Output the [X, Y] coordinate of the center of the cell containing the given text.  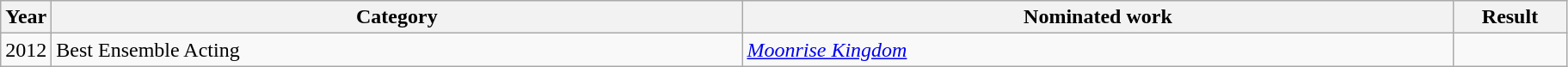
Year [26, 17]
2012 [26, 50]
Category [397, 17]
Best Ensemble Acting [397, 50]
Moonrise Kingdom [1098, 50]
Result [1510, 17]
Nominated work [1098, 17]
